Search for the cell housing the specified text and yield its [X, Y] center coordinate. 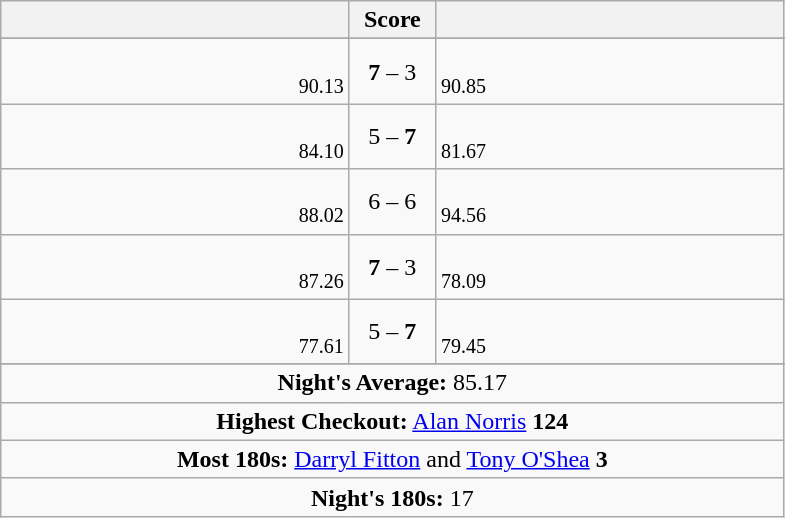
81.67 [610, 136]
84.10 [176, 136]
90.13 [176, 72]
Score [392, 20]
94.56 [610, 202]
88.02 [176, 202]
Night's 180s: 17 [392, 497]
90.85 [610, 72]
87.26 [176, 266]
Highest Checkout: Alan Norris 124 [392, 421]
78.09 [610, 266]
77.61 [176, 332]
6 – 6 [392, 202]
Most 180s: Darryl Fitton and Tony O'Shea 3 [392, 459]
Night's Average: 85.17 [392, 383]
79.45 [610, 332]
